Extract the (X, Y) coordinate from the center of the cell holding the provided text.  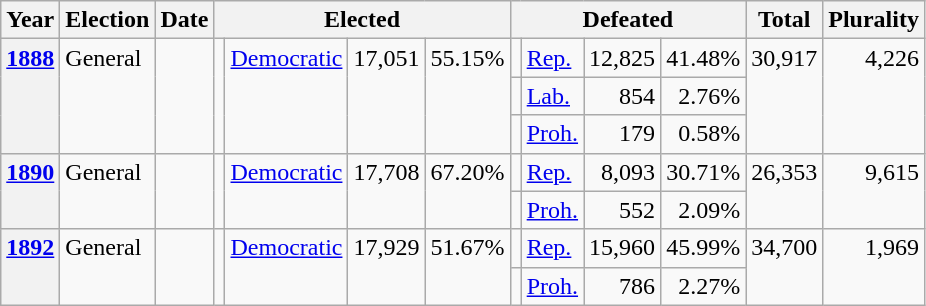
Total (784, 20)
Plurality (874, 20)
41.48% (704, 58)
Lab. (552, 96)
55.15% (468, 96)
17,051 (386, 96)
8,093 (622, 172)
15,960 (622, 248)
12,825 (622, 58)
1888 (30, 96)
Year (30, 20)
179 (622, 134)
786 (622, 286)
4,226 (874, 96)
854 (622, 96)
30.71% (704, 172)
2.76% (704, 96)
2.27% (704, 286)
9,615 (874, 191)
17,708 (386, 191)
Defeated (628, 20)
Date (184, 20)
Election (108, 20)
45.99% (704, 248)
34,700 (784, 267)
17,929 (386, 267)
1890 (30, 191)
51.67% (468, 267)
1,969 (874, 267)
Elected (362, 20)
552 (622, 210)
0.58% (704, 134)
2.09% (704, 210)
30,917 (784, 96)
1892 (30, 267)
26,353 (784, 191)
67.20% (468, 191)
